Pinpoint the cell where the given text exists, returning its (x, y) midpoint coordinate. 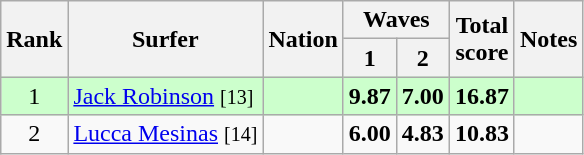
Totalscore (482, 39)
4.83 (422, 134)
Rank (34, 39)
16.87 (482, 96)
6.00 (370, 134)
Notes (548, 39)
10.83 (482, 134)
Jack Robinson [13] (166, 96)
7.00 (422, 96)
Nation (303, 39)
Waves (396, 20)
Surfer (166, 39)
9.87 (370, 96)
Lucca Mesinas [14] (166, 134)
